Output the [x, y] coordinate of the center of the cell containing the given text.  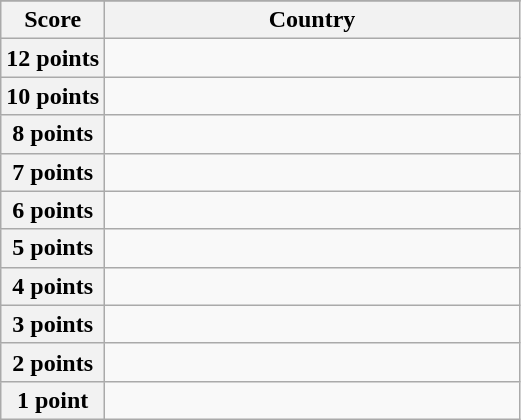
2 points [53, 362]
Country [312, 20]
12 points [53, 58]
1 point [53, 400]
3 points [53, 324]
5 points [53, 248]
Score [53, 20]
10 points [53, 96]
8 points [53, 134]
6 points [53, 210]
7 points [53, 172]
4 points [53, 286]
